Scan for the cell matching the given text and deliver its [x, y] coordinate at center. 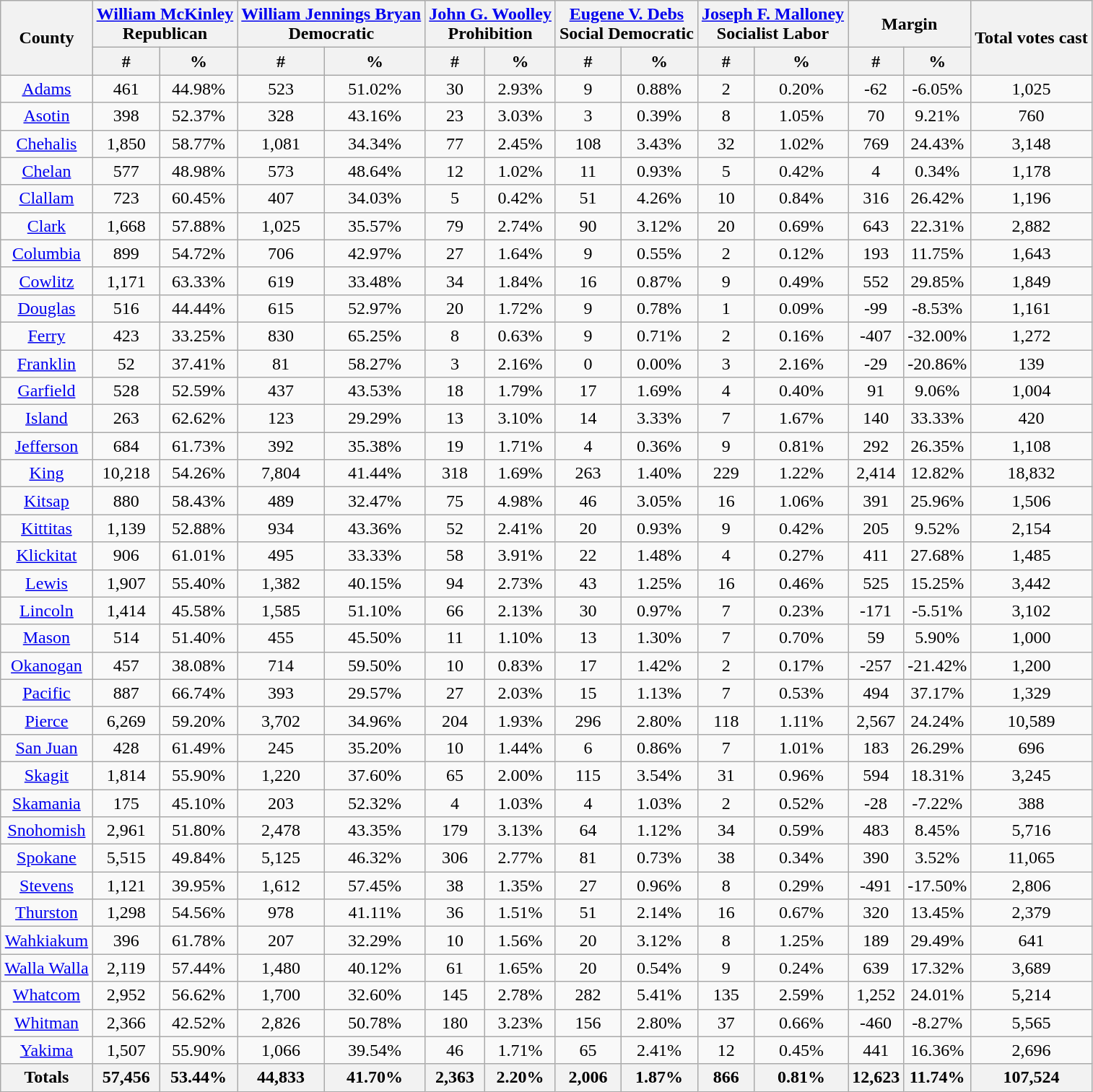
61.78% [199, 940]
5,716 [1032, 831]
420 [1032, 419]
33.48% [374, 281]
392 [282, 446]
5,125 [282, 858]
3.03% [520, 116]
18.31% [937, 775]
1.40% [660, 473]
495 [282, 556]
0.54% [660, 968]
7,804 [282, 473]
108 [588, 144]
1,171 [126, 281]
229 [726, 473]
1,121 [126, 886]
0.45% [801, 1050]
Douglas [46, 308]
-6.05% [937, 89]
18 [455, 391]
10,589 [1032, 720]
44,833 [282, 1078]
Pierce [46, 720]
50.78% [374, 1023]
24.01% [937, 995]
55.40% [199, 583]
1,272 [1032, 336]
0.27% [801, 556]
William McKinleyRepublican [165, 25]
2.77% [520, 858]
1,668 [126, 226]
Skagit [46, 775]
Clark [46, 226]
2.73% [520, 583]
0.39% [660, 116]
44.44% [199, 308]
3,245 [1032, 775]
Eugene V. DebsSocial Democratic [627, 25]
0.84% [801, 198]
1,178 [1032, 171]
2,379 [1032, 913]
1,081 [282, 144]
51.02% [374, 89]
46.32% [374, 858]
29.85% [937, 281]
Whatcom [46, 995]
0.36% [660, 446]
52.97% [374, 308]
-28 [876, 803]
639 [876, 968]
27.68% [937, 556]
61 [455, 968]
32.47% [374, 501]
135 [726, 995]
1,382 [282, 583]
0.67% [801, 913]
-171 [876, 611]
3.54% [660, 775]
1,643 [1032, 253]
107,524 [1032, 1078]
57.88% [199, 226]
189 [876, 940]
3.43% [660, 144]
45.50% [374, 638]
57.44% [199, 968]
3,702 [282, 720]
2,154 [1032, 528]
140 [876, 419]
0.59% [801, 831]
66.74% [199, 693]
0.12% [801, 253]
423 [126, 336]
Margin [910, 25]
2.78% [520, 995]
13.45% [937, 913]
25.96% [937, 501]
9.52% [937, 528]
1,700 [282, 995]
292 [876, 446]
54.26% [199, 473]
398 [126, 116]
0.70% [801, 638]
52.32% [374, 803]
2,826 [282, 1023]
428 [126, 748]
Ferry [46, 336]
390 [876, 858]
156 [588, 1023]
Snohomish [46, 831]
1.84% [520, 281]
1,850 [126, 144]
Garfield [46, 391]
179 [455, 831]
43.53% [374, 391]
61.01% [199, 556]
14 [588, 419]
9.06% [937, 391]
0.83% [520, 665]
Lincoln [46, 611]
3.91% [520, 556]
Columbia [46, 253]
Kittitas [46, 528]
1,139 [126, 528]
866 [726, 1078]
0.86% [660, 748]
40.15% [374, 583]
3.23% [520, 1023]
3.52% [937, 858]
33.25% [199, 336]
139 [1032, 363]
24.43% [937, 144]
Klickitat [46, 556]
643 [876, 226]
1.65% [520, 968]
118 [726, 720]
-5.51% [937, 611]
0.66% [801, 1023]
Island [46, 419]
2.13% [520, 611]
5,565 [1032, 1023]
Adams [46, 89]
15 [588, 693]
16.36% [937, 1050]
1,814 [126, 775]
1.11% [801, 720]
1,220 [282, 775]
1.64% [520, 253]
2,006 [588, 1078]
32.60% [374, 995]
5.90% [937, 638]
2,366 [126, 1023]
0.97% [660, 611]
43.16% [374, 116]
2,882 [1032, 226]
34.96% [374, 720]
1.01% [801, 748]
2.74% [520, 226]
51.40% [199, 638]
0.73% [660, 858]
Asotin [46, 116]
316 [876, 198]
31 [726, 775]
Stevens [46, 886]
2.93% [520, 89]
Joseph F. MalloneySocialist Labor [772, 25]
-7.22% [937, 803]
52.59% [199, 391]
1.35% [520, 886]
887 [126, 693]
22.31% [937, 226]
58.27% [374, 363]
1.44% [520, 748]
48.64% [374, 171]
-20.86% [937, 363]
6,269 [126, 720]
934 [282, 528]
180 [455, 1023]
90 [588, 226]
29.57% [374, 693]
59.20% [199, 720]
King [46, 473]
11,065 [1032, 858]
-8.27% [937, 1023]
514 [126, 638]
0.69% [801, 226]
615 [282, 308]
2,961 [126, 831]
-491 [876, 886]
Mason [46, 638]
2,952 [126, 995]
-407 [876, 336]
684 [126, 446]
494 [876, 693]
15.25% [937, 583]
978 [282, 913]
-29 [876, 363]
205 [876, 528]
26.35% [937, 446]
5.41% [660, 995]
577 [126, 171]
1,480 [282, 968]
1.87% [660, 1078]
35.38% [374, 446]
26.29% [937, 748]
1.06% [801, 501]
Chehalis [46, 144]
1,506 [1032, 501]
723 [126, 198]
3.10% [520, 419]
573 [282, 171]
1.22% [801, 473]
1.79% [520, 391]
0.63% [520, 336]
0.09% [801, 308]
18,832 [1032, 473]
830 [282, 336]
641 [1032, 940]
0.16% [801, 336]
Spokane [46, 858]
393 [282, 693]
1.10% [520, 638]
2,806 [1032, 886]
1.05% [801, 116]
91 [876, 391]
34.34% [374, 144]
306 [455, 858]
40.12% [374, 968]
Kitsap [46, 501]
296 [588, 720]
49.84% [199, 858]
0.20% [801, 89]
12.82% [937, 473]
32.29% [374, 940]
-21.42% [937, 665]
5,214 [1032, 995]
388 [1032, 803]
4.26% [660, 198]
70 [876, 116]
1,585 [282, 611]
2.45% [520, 144]
2,414 [876, 473]
1,329 [1032, 693]
59 [876, 638]
1.48% [660, 556]
245 [282, 748]
Yakima [46, 1050]
1,298 [126, 913]
0.17% [801, 665]
43.35% [374, 831]
123 [282, 419]
6 [588, 748]
36 [455, 913]
0.23% [801, 611]
1,196 [1032, 198]
437 [282, 391]
51.10% [374, 611]
906 [126, 556]
37.41% [199, 363]
0.71% [660, 336]
1,066 [282, 1050]
396 [126, 940]
61.73% [199, 446]
57,456 [126, 1078]
53.44% [199, 1078]
0.49% [801, 281]
1.12% [660, 831]
4.98% [520, 501]
County [46, 38]
Total votes cast [1032, 38]
41.44% [374, 473]
65.25% [374, 336]
2,696 [1032, 1050]
59.50% [374, 665]
0.88% [660, 89]
56.62% [199, 995]
22 [588, 556]
23 [455, 116]
1,612 [282, 886]
52.37% [199, 116]
43.36% [374, 528]
115 [588, 775]
2.59% [801, 995]
24.24% [937, 720]
37 [726, 1023]
0.78% [660, 308]
1.56% [520, 940]
2,119 [126, 968]
60.45% [199, 198]
77 [455, 144]
3,442 [1032, 583]
5,515 [126, 858]
29.29% [374, 419]
1.67% [801, 419]
193 [876, 253]
760 [1032, 116]
41.11% [374, 913]
457 [126, 665]
37.60% [374, 775]
34.03% [374, 198]
204 [455, 720]
Jefferson [46, 446]
44.98% [199, 89]
0.40% [801, 391]
58.77% [199, 144]
8.45% [937, 831]
899 [126, 253]
26.42% [937, 198]
552 [876, 281]
328 [282, 116]
-257 [876, 665]
594 [876, 775]
528 [126, 391]
62.62% [199, 419]
61.49% [199, 748]
-8.53% [937, 308]
1.93% [520, 720]
3,689 [1032, 968]
1,004 [1032, 391]
696 [1032, 748]
3.13% [520, 831]
-99 [876, 308]
483 [876, 831]
516 [126, 308]
0.24% [801, 968]
2,363 [455, 1078]
35.20% [374, 748]
54.56% [199, 913]
63.33% [199, 281]
58.43% [199, 501]
318 [455, 473]
320 [876, 913]
2.00% [520, 775]
51.80% [199, 831]
Franklin [46, 363]
39.54% [374, 1050]
2,478 [282, 831]
45.58% [199, 611]
2.14% [660, 913]
42.52% [199, 1023]
John G. WoolleyProhibition [491, 25]
1,108 [1032, 446]
Okanogan [46, 665]
461 [126, 89]
1,485 [1032, 556]
45.10% [199, 803]
0.87% [660, 281]
79 [455, 226]
525 [876, 583]
880 [126, 501]
41.70% [374, 1078]
Totals [46, 1078]
207 [282, 940]
52.88% [199, 528]
17.32% [937, 968]
Skamania [46, 803]
38.08% [199, 665]
1,414 [126, 611]
58 [455, 556]
0.46% [801, 583]
Lewis [46, 583]
Wahkiakum [46, 940]
William Jennings BryanDemocratic [331, 25]
Cowlitz [46, 281]
714 [282, 665]
203 [282, 803]
1,200 [1032, 665]
3.33% [660, 419]
455 [282, 638]
1,507 [126, 1050]
0.55% [660, 253]
282 [588, 995]
0.53% [801, 693]
0.00% [660, 363]
37.17% [937, 693]
145 [455, 995]
1,849 [1032, 281]
94 [455, 583]
1,252 [876, 995]
3,102 [1032, 611]
769 [876, 144]
57.45% [374, 886]
-460 [876, 1023]
1.13% [660, 693]
391 [876, 501]
75 [455, 501]
35.57% [374, 226]
11.75% [937, 253]
1,907 [126, 583]
2.20% [520, 1078]
19 [455, 446]
489 [282, 501]
66 [455, 611]
48.98% [199, 171]
54.72% [199, 253]
1.42% [660, 665]
Whitman [46, 1023]
-32.00% [937, 336]
Clallam [46, 198]
407 [282, 198]
29.49% [937, 940]
1 [726, 308]
64 [588, 831]
1,000 [1032, 638]
1,161 [1032, 308]
11.74% [937, 1078]
-17.50% [937, 886]
10,218 [126, 473]
Chelan [46, 171]
411 [876, 556]
3.05% [660, 501]
Walla Walla [46, 968]
1.30% [660, 638]
619 [282, 281]
0.29% [801, 886]
42.97% [374, 253]
2.03% [520, 693]
9.21% [937, 116]
3,148 [1032, 144]
San Juan [46, 748]
1.72% [520, 308]
Thurston [46, 913]
32 [726, 144]
1.51% [520, 913]
183 [876, 748]
-62 [876, 89]
43 [588, 583]
0.52% [801, 803]
0 [588, 363]
523 [282, 89]
441 [876, 1050]
12,623 [876, 1078]
175 [126, 803]
Pacific [46, 693]
39.95% [199, 886]
2,567 [876, 720]
706 [282, 253]
